Capture the cell that displays the provided text and extract its [x, y] central coordinate. 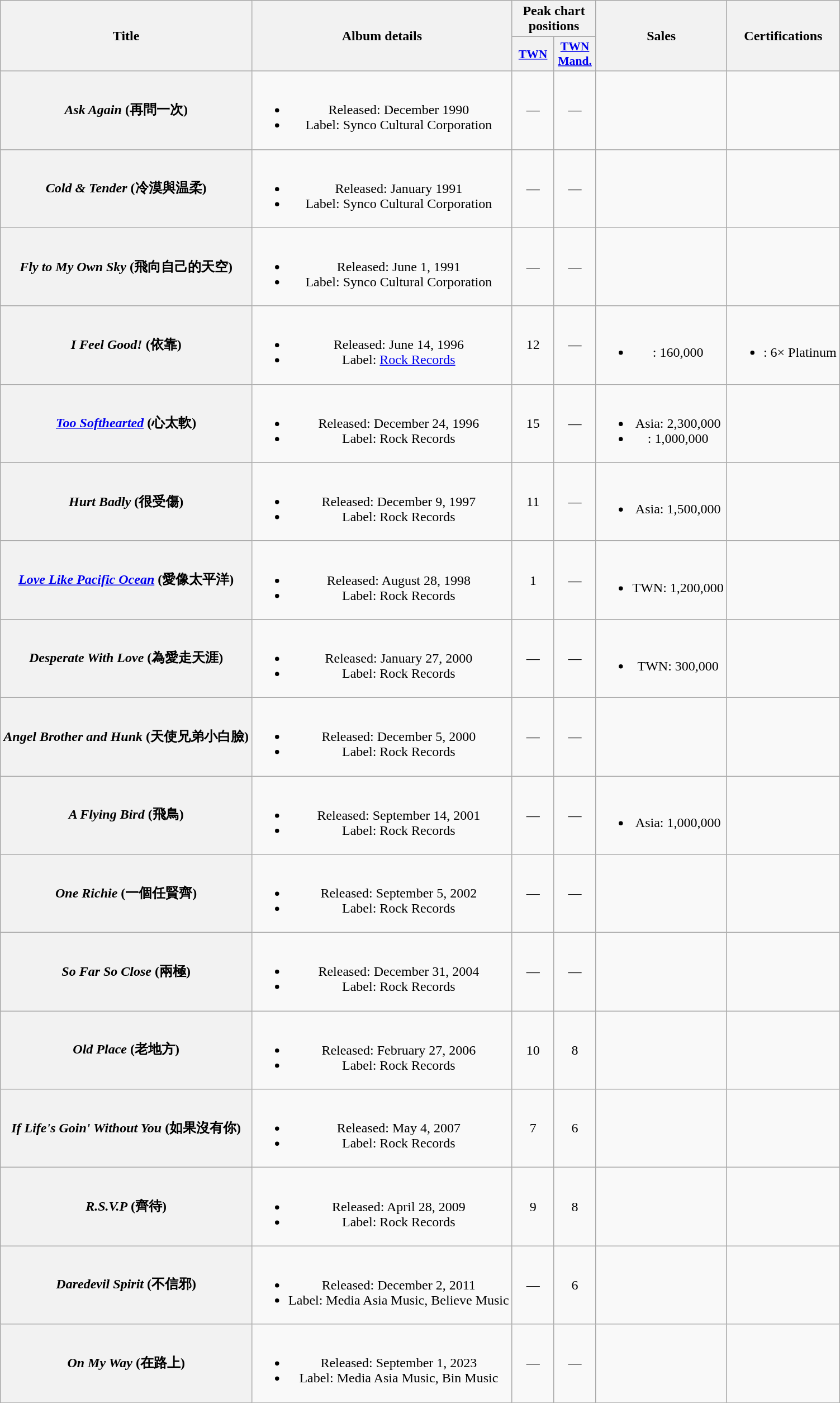
Released: May 4, 2007Label: Rock Records [382, 1128]
Sales [661, 36]
Released: April 28, 2009Label: Rock Records [382, 1207]
Angel Brother and Hunk (天使兄弟小白臉) [126, 736]
: 160,000 [661, 345]
9 [533, 1207]
Released: December 31, 2004Label: Rock Records [382, 972]
One Richie (一個任賢齊) [126, 894]
Hurt Badly (很受傷) [126, 502]
Released: December 24, 1996Label: Rock Records [382, 423]
11 [533, 502]
: 6× Platinum [783, 345]
Old Place (老地方) [126, 1050]
Released: December 1990Label: Synco Cultural Corporation [382, 110]
15 [533, 423]
Asia: 1,000,000 [661, 815]
Released: September 5, 2002Label: Rock Records [382, 894]
Released: June 14, 1996Label: Rock Records [382, 345]
Cold & Tender (冷漠與温柔) [126, 188]
Asia: 1,500,000 [661, 502]
R.S.V.P (齊待) [126, 1207]
Released: February 27, 2006Label: Rock Records [382, 1050]
10 [533, 1050]
Released: December 9, 1997Label: Rock Records [382, 502]
Certifications [783, 36]
Asia: 2,300,000: 1,000,000 [661, 423]
TWN [533, 54]
Released: September 1, 2023Label: Media Asia Music, Bin Music [382, 1363]
Album details [382, 36]
So Far So Close (兩極) [126, 972]
7 [533, 1128]
Released: December 2, 2011Label: Media Asia Music, Believe Music [382, 1285]
Love Like Pacific Ocean (愛像太平洋) [126, 580]
Too Softhearted (心太軟) [126, 423]
TWN: 1,200,000 [661, 580]
12 [533, 345]
Title [126, 36]
If Life's Goin' Without You (如果沒有你) [126, 1128]
Desperate With Love (為愛走天涯) [126, 658]
A Flying Bird (飛鳥) [126, 815]
Daredevil Spirit (不信邪) [126, 1285]
TWN: 300,000 [661, 658]
Released: December 5, 2000Label: Rock Records [382, 736]
Released: September 14, 2001Label: Rock Records [382, 815]
Released: August 28, 1998Label: Rock Records [382, 580]
1 [533, 580]
Released: January 27, 2000Label: Rock Records [382, 658]
Released: January 1991Label: Synco Cultural Corporation [382, 188]
I Feel Good! (依靠) [126, 345]
TWN Mand. [575, 54]
Fly to My Own Sky (飛向自己的天空) [126, 267]
Ask Again (再問一次) [126, 110]
Released: June 1, 1991Label: Synco Cultural Corporation [382, 267]
Peak chart positions [554, 19]
On My Way (在路上) [126, 1363]
